Provide the (X, Y) coordinate of the cell's center where the given text is located.  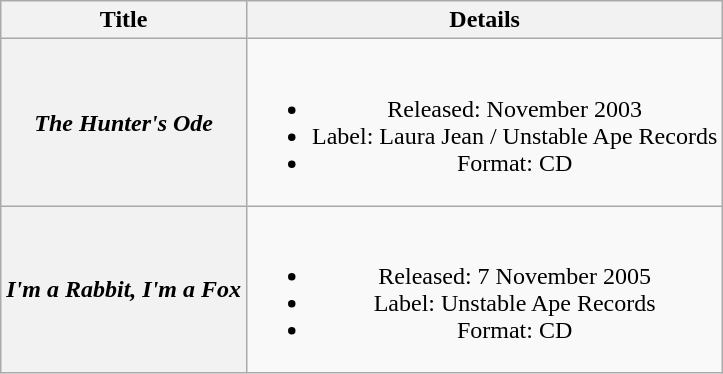
Released: 7 November 2005Label: Unstable Ape Records Format: CD (485, 290)
The Hunter's Ode (124, 122)
I'm a Rabbit, I'm a Fox (124, 290)
Released: November 2003Label: Laura Jean / Unstable Ape Records Format: CD (485, 122)
Details (485, 20)
Title (124, 20)
